Extract the (X, Y) coordinate from the center of the cell holding the provided text.  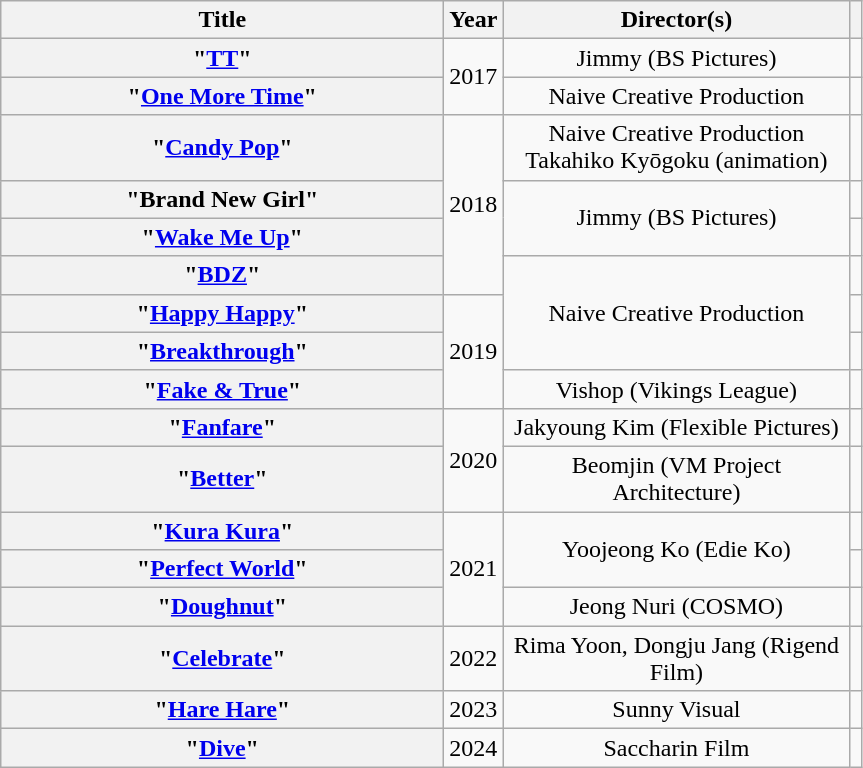
Jeong Nuri (COSMO) (676, 607)
"Better" (222, 478)
"BDZ" (222, 275)
"Perfect World" (222, 569)
2020 (474, 460)
"Dive" (222, 748)
Vishop (Vikings League) (676, 389)
"Hare Hare" (222, 710)
Jakyoung Kim (Flexible Pictures) (676, 427)
"Brand New Girl" (222, 199)
Sunny Visual (676, 710)
"Wake Me Up" (222, 237)
"Candy Pop" (222, 148)
2021 (474, 569)
"Happy Happy" (222, 313)
"Fake & True" (222, 389)
"Breakthrough" (222, 351)
2024 (474, 748)
2023 (474, 710)
2019 (474, 351)
"Celebrate" (222, 658)
Rima Yoon, Dongju Jang (Rigend Film) (676, 658)
2017 (474, 77)
Yoojeong Ko (Edie Ko) (676, 550)
Beomjin (VM Project Architecture) (676, 478)
Director(s) (676, 20)
"One More Time" (222, 96)
Naive Creative ProductionTakahiko Kyōgoku (animation) (676, 148)
2018 (474, 204)
"Doughnut" (222, 607)
Saccharin Film (676, 748)
"TT" (222, 58)
Year (474, 20)
"Kura Kura" (222, 531)
2022 (474, 658)
Title (222, 20)
"Fanfare" (222, 427)
